Extract the [x, y] coordinate from the center of the cell holding the provided text.  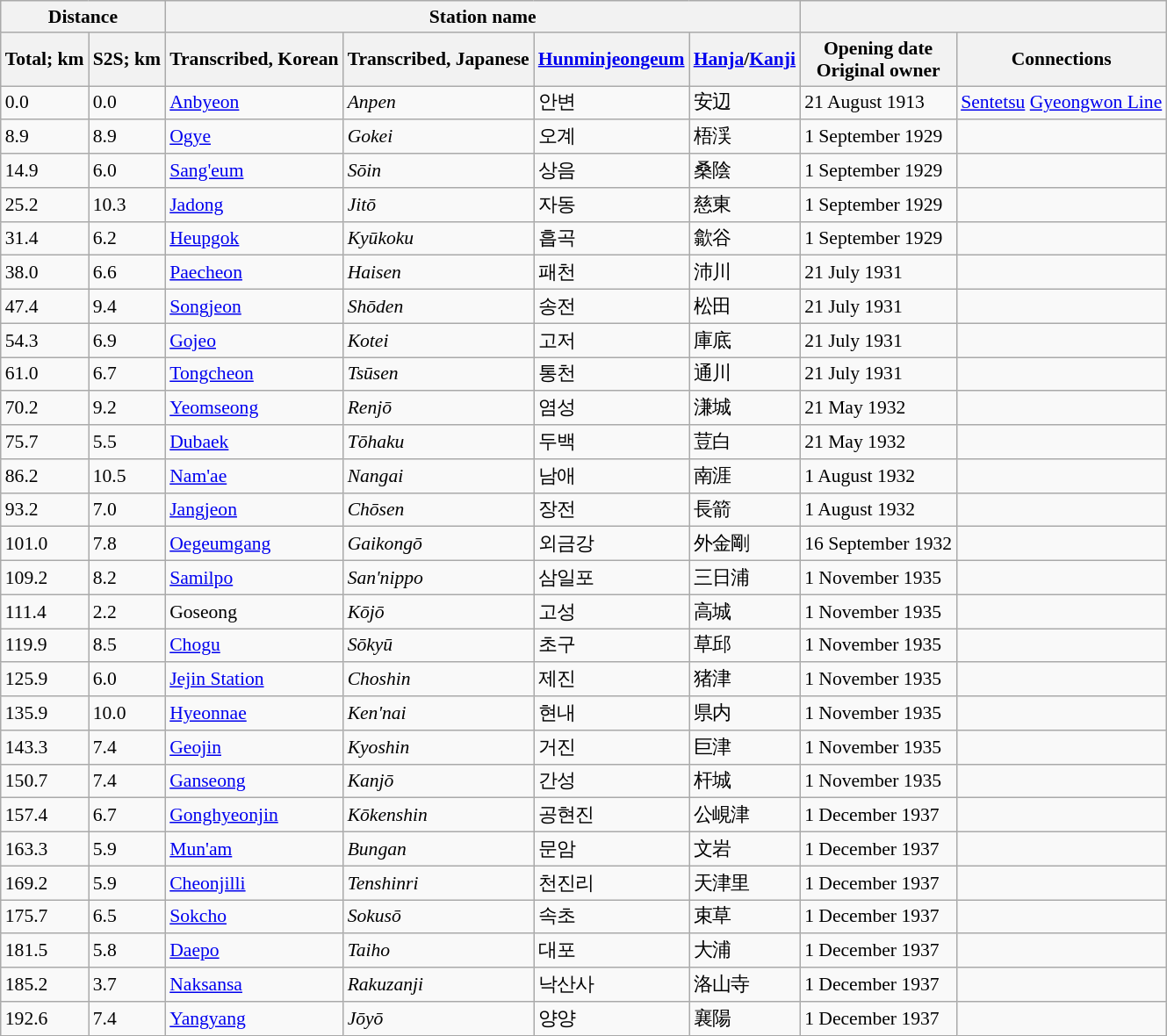
Bungan [439, 850]
Geojin [254, 748]
6.6 [127, 272]
Total; km [45, 60]
Oegeumgang [254, 544]
溓城 [745, 409]
25.2 [45, 205]
163.3 [45, 850]
47.4 [45, 307]
38.0 [45, 272]
Mun'am [254, 850]
San'nippo [439, 578]
7.8 [127, 544]
14.9 [45, 170]
Renjō [439, 409]
70.2 [45, 409]
Ganseong [254, 781]
Kōjō [439, 611]
文岩 [745, 850]
Goseong [254, 611]
Yeomseong [254, 409]
Kyoshin [439, 748]
175.7 [45, 917]
県内 [745, 713]
천진리 [611, 883]
21 August 1913 [878, 104]
간성 [611, 781]
양양 [611, 1018]
초구 [611, 646]
150.7 [45, 781]
낙산사 [611, 985]
天津里 [745, 883]
54.3 [45, 341]
119.9 [45, 646]
31.4 [45, 239]
10.3 [127, 205]
Dubaek [254, 442]
梧渓 [745, 137]
61.0 [45, 374]
송전 [611, 307]
125.9 [45, 680]
Jejin Station [254, 680]
패천 [611, 272]
흡곡 [611, 239]
Yangyang [254, 1018]
3.7 [127, 985]
Gokei [439, 137]
143.3 [45, 748]
洛山寺 [745, 985]
Jōyō [439, 1018]
Transcribed, Japanese [439, 60]
자동 [611, 205]
염성 [611, 409]
Station name [483, 17]
南涯 [745, 476]
남애 [611, 476]
Haisen [439, 272]
Ogye [254, 137]
135.9 [45, 713]
公峴津 [745, 815]
Sentetsu Gyeongwon Line [1061, 104]
桑陰 [745, 170]
Gaikongō [439, 544]
Jangjeon [254, 509]
10.0 [127, 713]
Kōkenshin [439, 815]
Chōsen [439, 509]
Tongcheon [254, 374]
Transcribed, Korean [254, 60]
Chogu [254, 646]
10.5 [127, 476]
제진 [611, 680]
문암 [611, 850]
8.2 [127, 578]
7.0 [127, 509]
대포 [611, 952]
2.2 [127, 611]
169.2 [45, 883]
6.9 [127, 341]
杆城 [745, 781]
Tōhaku [439, 442]
Nam'ae [254, 476]
181.5 [45, 952]
Paecheon [254, 272]
庫底 [745, 341]
S2S; km [127, 60]
고저 [611, 341]
Jitō [439, 205]
상음 [611, 170]
속초 [611, 917]
三日浦 [745, 578]
Jadong [254, 205]
9.2 [127, 409]
Gonghyeonjin [254, 815]
Daepo [254, 952]
束草 [745, 917]
안변 [611, 104]
Tenshinri [439, 883]
Sokcho [254, 917]
6.5 [127, 917]
Heupgok [254, 239]
16 September 1932 [878, 544]
157.4 [45, 815]
192.6 [45, 1018]
Hanja/Kanji [745, 60]
沛川 [745, 272]
外金剛 [745, 544]
통천 [611, 374]
Rakuzanji [439, 985]
襄陽 [745, 1018]
공현진 [611, 815]
荳白 [745, 442]
慈東 [745, 205]
Kanjō [439, 781]
Cheonjilli [254, 883]
草邱 [745, 646]
安辺 [745, 104]
Hunminjeongeum [611, 60]
Connections [1061, 60]
Shōden [439, 307]
Sokusō [439, 917]
거진 [611, 748]
111.4 [45, 611]
93.2 [45, 509]
5.8 [127, 952]
6.2 [127, 239]
Naksansa [254, 985]
Opening dateOriginal owner [878, 60]
Kotei [439, 341]
장전 [611, 509]
외금강 [611, 544]
86.2 [45, 476]
歙谷 [745, 239]
巨津 [745, 748]
8.5 [127, 646]
185.2 [45, 985]
Distance [83, 17]
Ken'nai [439, 713]
109.2 [45, 578]
高城 [745, 611]
두백 [611, 442]
Songjeon [254, 307]
Choshin [439, 680]
長箭 [745, 509]
Sōin [439, 170]
101.0 [45, 544]
Samilpo [254, 578]
Nangai [439, 476]
5.5 [127, 442]
삼일포 [611, 578]
Sōkyū [439, 646]
通川 [745, 374]
Anbyeon [254, 104]
Tsūsen [439, 374]
Anpen [439, 104]
Taiho [439, 952]
大浦 [745, 952]
Gojeo [254, 341]
9.4 [127, 307]
Hyeonnae [254, 713]
현내 [611, 713]
고성 [611, 611]
Sang'eum [254, 170]
猪津 [745, 680]
75.7 [45, 442]
Kyūkoku [439, 239]
松田 [745, 307]
오계 [611, 137]
